Detect which cell encompasses the target text, then output its (x, y) center coordinate. 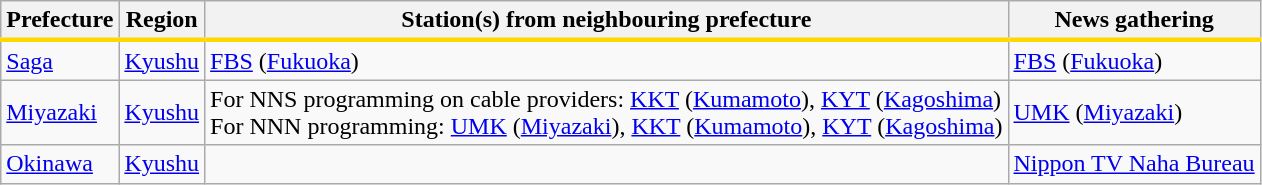
Region (162, 21)
Saga (60, 60)
UMK (Miyazaki) (1134, 112)
News gathering (1134, 21)
Okinawa (60, 164)
For NNS programming on cable providers: KKT (Kumamoto), KYT (Kagoshima)For NNN programming: UMK (Miyazaki), KKT (Kumamoto), KYT (Kagoshima) (606, 112)
Miyazaki (60, 112)
Prefecture (60, 21)
Nippon TV Naha Bureau (1134, 164)
Station(s) from neighbouring prefecture (606, 21)
